Return (x, y) of the center of cell containing provided text 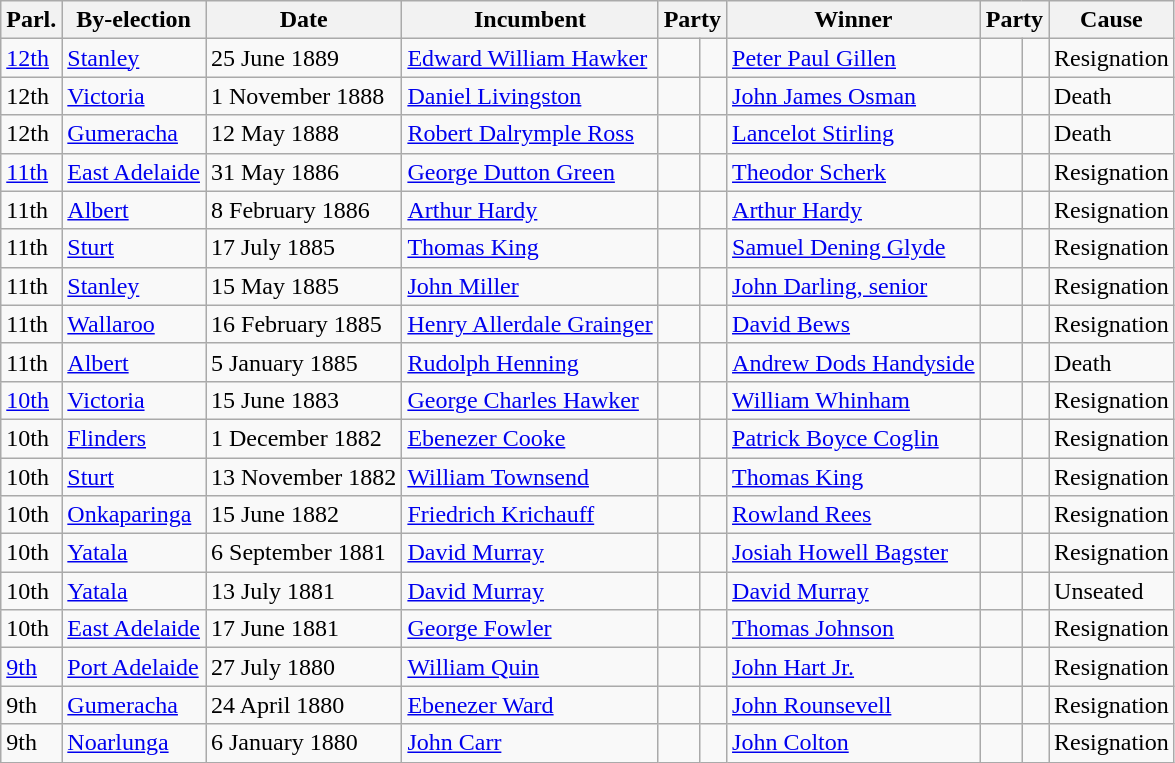
1 November 1888 (304, 96)
Samuel Dening Glyde (854, 248)
Unseated (1112, 591)
John Carr (530, 743)
George Charles Hawker (530, 400)
John Miller (530, 286)
15 May 1885 (304, 286)
John Colton (854, 743)
Parl. (32, 20)
Theodor Scherk (854, 172)
Ebenezer Cooke (530, 438)
Lancelot Stirling (854, 134)
Friedrich Krichauff (530, 515)
Date (304, 20)
Daniel Livingston (530, 96)
Winner (854, 20)
1 December 1882 (304, 438)
12 May 1888 (304, 134)
John Rounsevell (854, 705)
John James Osman (854, 96)
6 January 1880 (304, 743)
Patrick Boyce Coglin (854, 438)
31 May 1886 (304, 172)
Peter Paul Gillen (854, 58)
8 February 1886 (304, 210)
David Bews (854, 324)
George Dutton Green (530, 172)
John Darling, senior (854, 286)
Port Adelaide (134, 667)
Flinders (134, 438)
Thomas Johnson (854, 629)
25 June 1889 (304, 58)
Rowland Rees (854, 515)
Ebenezer Ward (530, 705)
24 April 1880 (304, 705)
Josiah Howell Bagster (854, 553)
15 June 1882 (304, 515)
27 July 1880 (304, 667)
17 July 1885 (304, 248)
5 January 1885 (304, 362)
Andrew Dods Handyside (854, 362)
George Fowler (530, 629)
William Quin (530, 667)
William Townsend (530, 477)
Onkaparinga (134, 515)
6 September 1881 (304, 553)
Edward William Hawker (530, 58)
Rudolph Henning (530, 362)
Robert Dalrymple Ross (530, 134)
13 July 1881 (304, 591)
By-election (134, 20)
William Whinham (854, 400)
Incumbent (530, 20)
Henry Allerdale Grainger (530, 324)
John Hart Jr. (854, 667)
16 February 1885 (304, 324)
Wallaroo (134, 324)
Noarlunga (134, 743)
15 June 1883 (304, 400)
Cause (1112, 20)
13 November 1882 (304, 477)
17 June 1881 (304, 629)
